Identify which cell holds the provided text, then report its (X, Y) central coordinate. 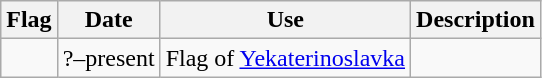
?–present (108, 58)
Description (476, 20)
Flag of Yekaterinoslavka (285, 58)
Date (108, 20)
Flag (29, 20)
Use (285, 20)
